Find where the given text appears and provide that cell's center as (X, Y) coordinate. 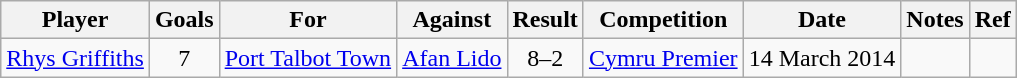
Notes (935, 20)
Date (822, 20)
Port Talbot Town (308, 58)
Player (76, 20)
14 March 2014 (822, 58)
Rhys Griffiths (76, 58)
7 (184, 58)
Goals (184, 20)
For (308, 20)
Ref (992, 20)
8–2 (545, 58)
Cymru Premier (663, 58)
Against (452, 20)
Result (545, 20)
Competition (663, 20)
Afan Lido (452, 58)
